From the cell containing the given text, extract its center point as (X, Y) coordinate. 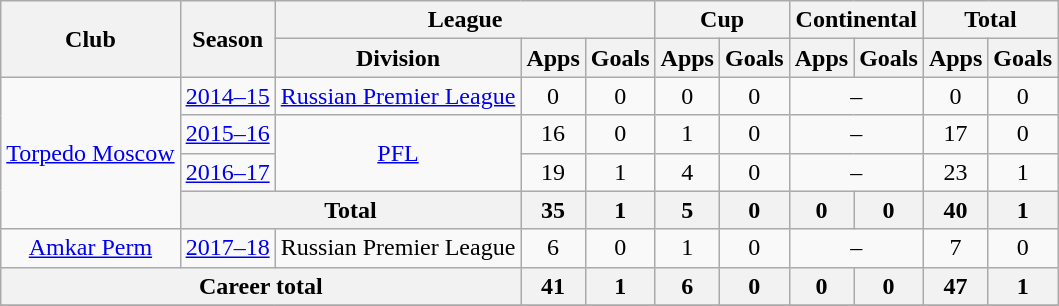
Career total (261, 286)
41 (553, 286)
35 (553, 210)
Cup (722, 20)
40 (955, 210)
5 (687, 210)
Amkar Perm (90, 248)
2015–16 (228, 134)
4 (687, 172)
7 (955, 248)
47 (955, 286)
Club (90, 39)
League (465, 20)
16 (553, 134)
2016–17 (228, 172)
PFL (398, 153)
2014–15 (228, 96)
Season (228, 39)
Continental (856, 20)
Torpedo Moscow (90, 153)
2017–18 (228, 248)
19 (553, 172)
23 (955, 172)
Division (398, 58)
17 (955, 134)
